Pinpoint the cell where the given text exists, returning its [X, Y] midpoint coordinate. 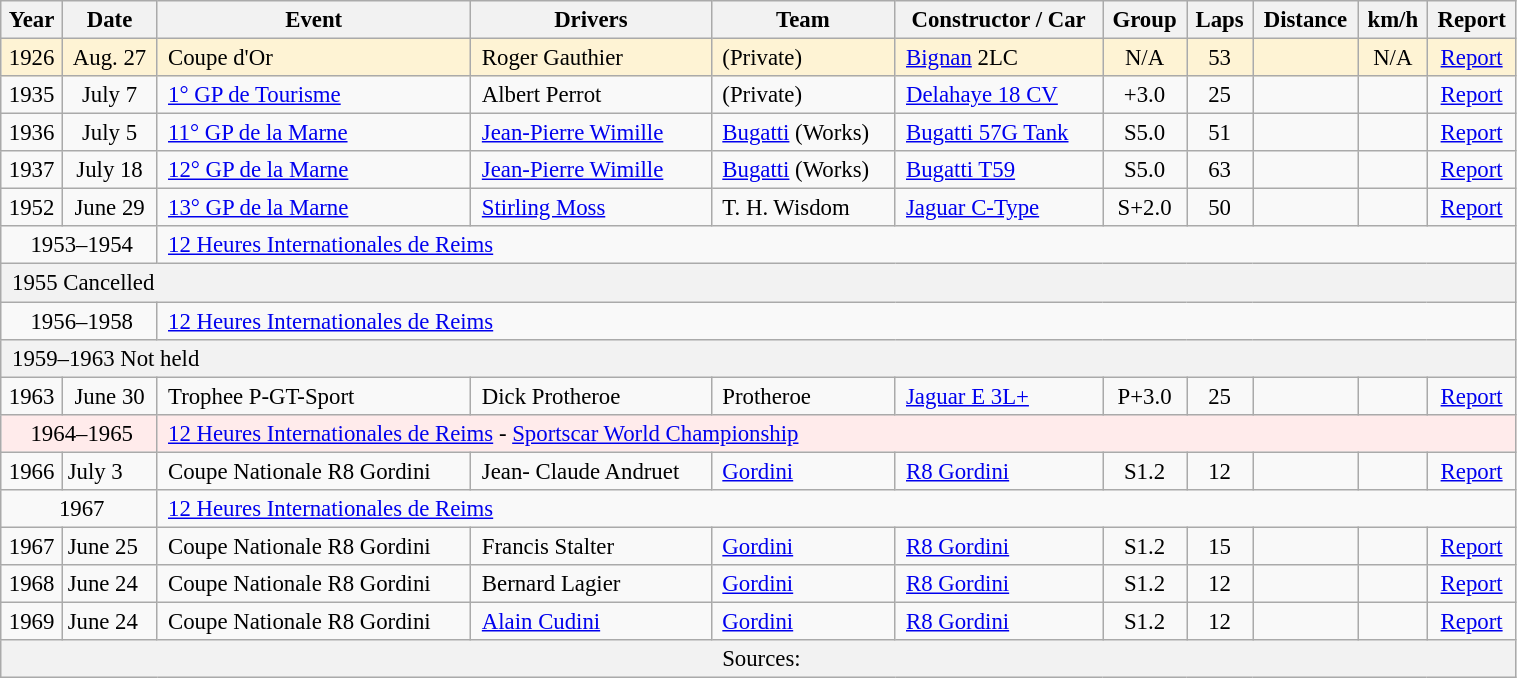
Coupe d'Or [314, 58]
T. H. Wisdom [803, 208]
15 [1220, 546]
Aug. 27 [109, 58]
July 18 [109, 170]
July 7 [109, 95]
1937 [32, 170]
Sources: [758, 659]
1953–1954 [79, 245]
P+3.0 [1144, 396]
Bignan 2LC [999, 58]
12 Heures Internationales de Reims - Sportscar World Championship [836, 433]
1952 [32, 208]
1969 [32, 621]
June 29 [109, 208]
1963 [32, 396]
Event [314, 20]
1964–1965 [79, 433]
53 [1220, 58]
July 3 [109, 471]
Roger Gauthier [591, 58]
Francis Stalter [591, 546]
Albert Perrot [591, 95]
Jaguar E 3L+ [999, 396]
63 [1220, 170]
Protheroe [803, 396]
June 25 [109, 546]
Delahaye 18 CV [999, 95]
Trophee P-GT-Sport [314, 396]
1955 Cancelled [758, 283]
Laps [1220, 20]
Alain Cudini [591, 621]
11° GP de la Marne [314, 133]
1966 [32, 471]
Drivers [591, 20]
June 30 [109, 396]
Bernard Lagier [591, 584]
12° GP de la Marne [314, 170]
1956–1958 [79, 321]
Date [109, 20]
Bugatti 57G Tank [999, 133]
km/h [1392, 20]
S+2.0 [1144, 208]
51 [1220, 133]
Jean- Claude Andruet [591, 471]
Stirling Moss [591, 208]
Dick Protheroe [591, 396]
1936 [32, 133]
1968 [32, 584]
July 5 [109, 133]
1926 [32, 58]
Group [1144, 20]
Jaguar C-Type [999, 208]
+3.0 [1144, 95]
1959–1963 Not held [758, 358]
Year [32, 20]
1° GP de Tourisme [314, 95]
50 [1220, 208]
1935 [32, 95]
Bugatti T59 [999, 170]
Constructor / Car [999, 20]
13° GP de la Marne [314, 208]
Distance [1306, 20]
Team [803, 20]
